Return [x, y] of the center of cell containing provided text 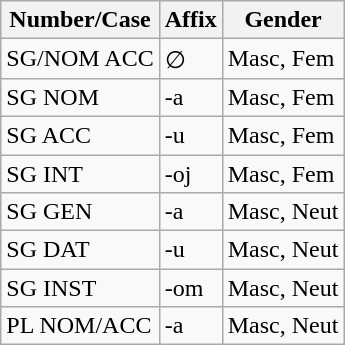
-oj [190, 173]
PL NOM/ACC [80, 326]
Affix [190, 20]
SG/NOM ACC [80, 59]
Gender [283, 20]
∅ [190, 59]
SG INT [80, 173]
SG GEN [80, 212]
SG DAT [80, 250]
SG INST [80, 288]
-om [190, 288]
SG ACC [80, 135]
SG NOM [80, 97]
Number/Case [80, 20]
